Output the (x, y) coordinate of the center of the cell containing the given text.  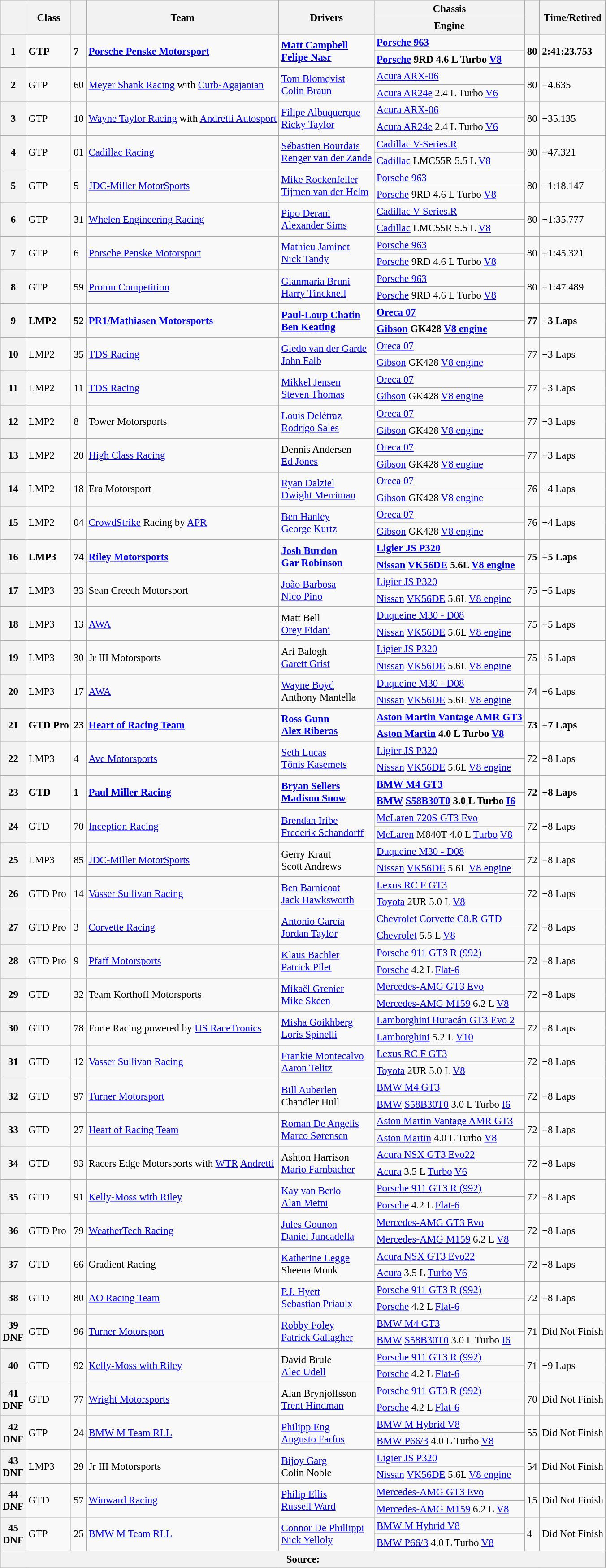
+1:45.321 (573, 253)
54 (532, 1467)
High Class Racing (182, 455)
42DNF (13, 1433)
59 (79, 287)
Lamborghini Huracán GT3 Evo 2 (450, 1020)
João Barbosa Nico Pino (326, 590)
Paul-Loup Chatin Ben Keating (326, 321)
Proton Competition (182, 287)
34 (13, 1163)
Bill Auberlen Chandler Hull (326, 1096)
Mike Rockenfeller Tijmen van der Helm (326, 186)
Riley Motorsports (182, 557)
Bijoy Garg Colin Noble (326, 1467)
Katherine Legge Sheena Monk (326, 1264)
Cadillac Racing (182, 152)
Brendan Iribe Frederik Schandorff (326, 826)
Philip Ellis Russell Ward (326, 1500)
01 (79, 152)
96 (79, 1331)
Gerry Kraut Scott Andrews (326, 860)
Alan Brynjolfsson Trent Hindman (326, 1399)
19 (13, 658)
21 (13, 725)
Ave Motorsports (182, 758)
36 (13, 1231)
2:41:23.753 (573, 51)
Pfaff Motorsports (182, 961)
Drivers (326, 17)
45DNF (13, 1534)
Meyer Shank Racing with Curb-Agajanian (182, 84)
Jules Gounon Daniel Juncadella (326, 1231)
73 (532, 725)
43DNF (13, 1467)
Bryan Sellers Madison Snow (326, 793)
McLaren 720S GT3 Evo (450, 818)
+6 Laps (573, 691)
97 (79, 1096)
26 (13, 894)
Racers Edge Motorsports with WTR Andretti (182, 1163)
Ross Gunn Alex Riberas (326, 725)
Paul Miller Racing (182, 793)
PR1/Mathiasen Motorsports (182, 321)
93 (79, 1163)
Tom Blomqvist Colin Braun (326, 84)
57 (79, 1500)
92 (79, 1365)
Corvette Racing (182, 927)
Sébastien Bourdais Renger van der Zande (326, 152)
Era Motorsport (182, 489)
38 (13, 1298)
2 (13, 84)
Gradient Racing (182, 1264)
Louis Delétraz Rodrigo Sales (326, 421)
Mikaël Grenier Mike Skeen (326, 994)
+1:35.777 (573, 220)
Frankie Montecalvo Aaron Telitz (326, 1062)
WeatherTech Racing (182, 1231)
Team Korthoff Motorsports (182, 994)
+7 Laps (573, 725)
Robby Foley Patrick Gallagher (326, 1331)
Team (182, 17)
Dennis Andersen Ed Jones (326, 455)
+9 Laps (573, 1365)
Chevrolet Corvette C8.R GTD (450, 919)
+35.135 (573, 118)
79 (79, 1231)
Roman De Angelis Marco Sørensen (326, 1130)
04 (79, 523)
Inception Racing (182, 826)
David Brule Alec Udell (326, 1365)
McLaren M840T 4.0 L Turbo V8 (450, 835)
28 (13, 961)
66 (79, 1264)
Forte Racing powered by US RaceTronics (182, 1028)
Ari Balogh Garett Grist (326, 658)
Engine (450, 26)
Antonio García Jordan Taylor (326, 927)
AO Racing Team (182, 1298)
Wayne Taylor Racing with Andretti Autosport (182, 118)
Time/Retired (573, 17)
CrowdStrike Racing by APR (182, 523)
52 (79, 321)
Ben Hanley George Kurtz (326, 523)
60 (79, 84)
Ben Barnicoat Jack Hawksworth (326, 894)
44DNF (13, 1500)
Source: (303, 1559)
55 (532, 1433)
Pipo Derani Alexander Sims (326, 220)
85 (79, 860)
78 (79, 1028)
+4.635 (573, 84)
+1:18.147 (573, 186)
Whelen Engineering Racing (182, 220)
Sean Creech Motorsport (182, 590)
Kay van Berlo Alan Metni (326, 1197)
Ryan Dalziel Dwight Merriman (326, 489)
Matt Campbell Felipe Nasr (326, 51)
+47.321 (573, 152)
Chassis (450, 9)
Wayne Boyd Anthony Mantella (326, 691)
Chevrolet 5.5 L V8 (450, 936)
40 (13, 1365)
Ashton Harrison Mario Farnbacher (326, 1163)
Philipp Eng Augusto Farfus (326, 1433)
37 (13, 1264)
+1:47.489 (573, 287)
Mathieu Jaminet Nick Tandy (326, 253)
Connor De Phillippi Nick Yelloly (326, 1534)
P.J. Hyett Sebastian Priaulx (326, 1298)
22 (13, 758)
Seth Lucas Tõnis Kasemets (326, 758)
39DNF (13, 1331)
Lamborghini 5.2 L V10 (450, 1037)
Class (48, 17)
Winward Racing (182, 1500)
Josh Burdon Gar Robinson (326, 557)
16 (13, 557)
Filipe Albuquerque Ricky Taylor (326, 118)
Wright Motorsports (182, 1399)
Matt Bell Orey Fidani (326, 624)
91 (79, 1197)
Mikkel Jensen Steven Thomas (326, 388)
41DNF (13, 1399)
Gianmaria Bruni Harry Tincknell (326, 287)
Klaus Bachler Patrick Pilet (326, 961)
Tower Motorsports (182, 421)
Giedo van der Garde John Falb (326, 354)
Misha Goikhberg Loris Spinelli (326, 1028)
